Detect which cell encompasses the target text, then output its [X, Y] center coordinate. 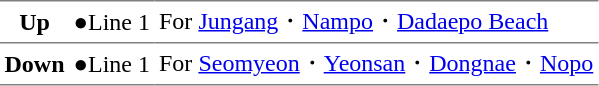
Up [34, 22]
For Seomyeon・Yeonsan・Dongnae・Nopo [376, 64]
For Jungang・Nampo・Dadaepo Beach [376, 22]
Down [34, 64]
